Identify which cell holds the provided text, then report its [x, y] central coordinate. 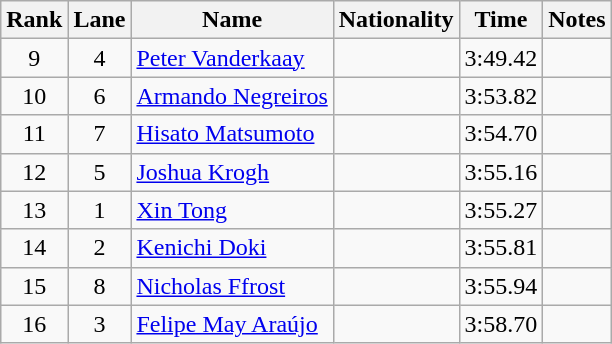
3:58.70 [501, 324]
Peter Vanderkaay [232, 58]
13 [34, 210]
16 [34, 324]
9 [34, 58]
Xin Tong [232, 210]
2 [100, 248]
3:55.16 [501, 172]
Felipe May Araújo [232, 324]
3:55.81 [501, 248]
Armando Negreiros [232, 96]
3 [100, 324]
15 [34, 286]
Lane [100, 20]
4 [100, 58]
3:54.70 [501, 134]
1 [100, 210]
11 [34, 134]
14 [34, 248]
12 [34, 172]
Notes [577, 20]
Time [501, 20]
3:55.94 [501, 286]
Nationality [396, 20]
3:49.42 [501, 58]
5 [100, 172]
Hisato Matsumoto [232, 134]
Joshua Krogh [232, 172]
10 [34, 96]
7 [100, 134]
Kenichi Doki [232, 248]
3:53.82 [501, 96]
3:55.27 [501, 210]
Rank [34, 20]
8 [100, 286]
Nicholas Ffrost [232, 286]
6 [100, 96]
Name [232, 20]
